Locate the cell with the specified text and output its (X, Y) center coordinate. 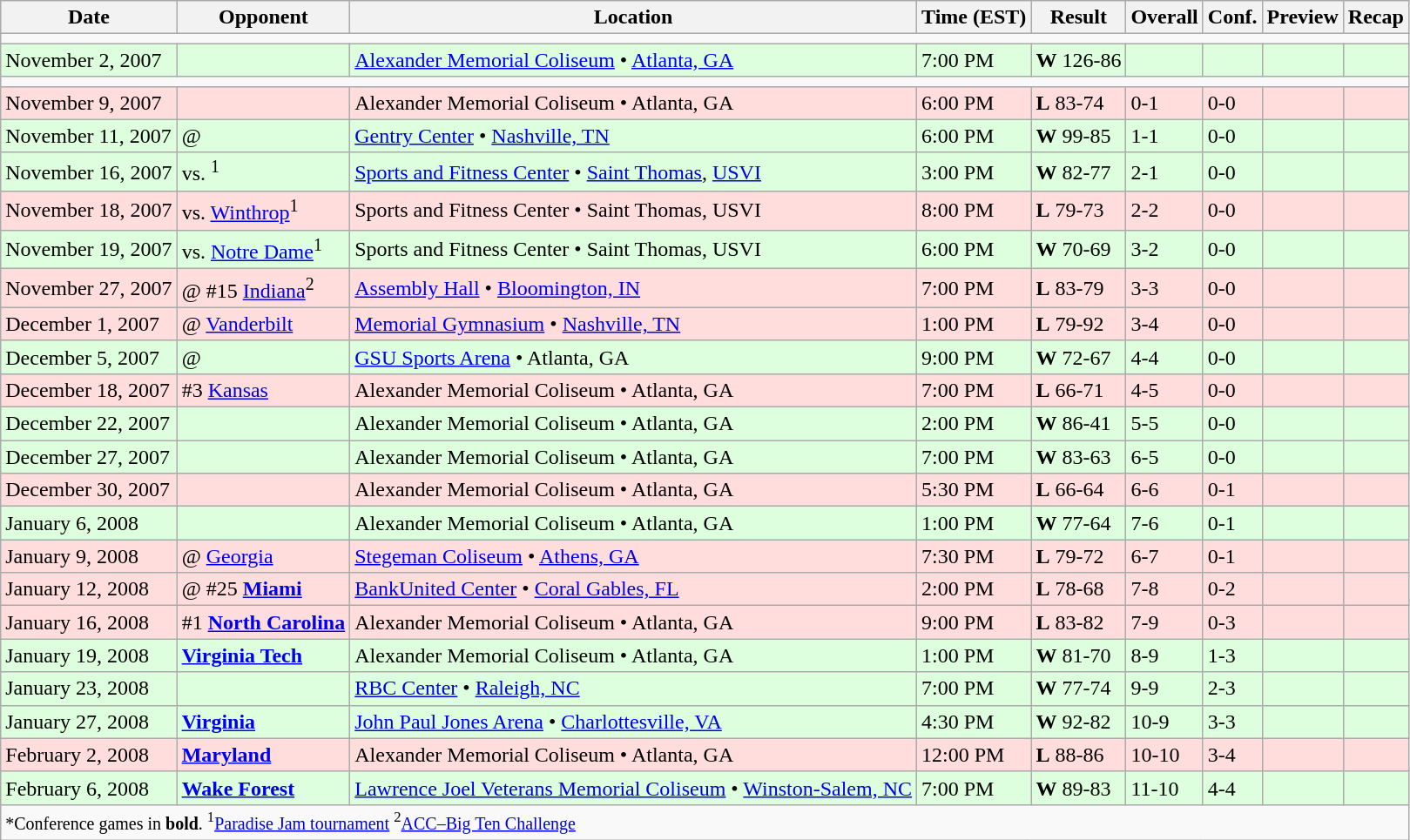
4:30 PM (974, 722)
L 83-79 (1078, 289)
8:00 PM (974, 211)
John Paul Jones Arena • Charlottesville, VA (634, 722)
Conf. (1232, 17)
Assembly Hall • Bloomington, IN (634, 289)
L 79-72 (1078, 556)
Date (89, 17)
L 78-68 (1078, 589)
GSU Sports Arena • Atlanta, GA (634, 357)
Lawrence Joel Veterans Memorial Coliseum • Winston-Salem, NC (634, 788)
January 12, 2008 (89, 589)
@ Vanderbilt (263, 324)
L 88-86 (1078, 755)
4-5 (1164, 390)
6-6 (1164, 490)
L 83-82 (1078, 622)
0-2 (1232, 589)
6-7 (1164, 556)
Stegeman Coliseum • Athens, GA (634, 556)
November 9, 2007 (89, 103)
Result (1078, 17)
9-9 (1164, 689)
December 5, 2007 (89, 357)
RBC Center • Raleigh, NC (634, 689)
1-3 (1232, 655)
@ Georgia (263, 556)
2-2 (1164, 211)
January 16, 2008 (89, 622)
#1 North Carolina (263, 622)
Memorial Gymnasium • Nashville, TN (634, 324)
Wake Forest (263, 788)
Preview (1303, 17)
8-9 (1164, 655)
W 81-70 (1078, 655)
10-10 (1164, 755)
January 23, 2008 (89, 689)
0-3 (1232, 622)
December 30, 2007 (89, 490)
Opponent (263, 17)
November 11, 2007 (89, 136)
7-9 (1164, 622)
W 126-86 (1078, 60)
W 86-41 (1078, 424)
2-3 (1232, 689)
February 6, 2008 (89, 788)
November 16, 2007 (89, 172)
December 22, 2007 (89, 424)
December 18, 2007 (89, 390)
3-2 (1164, 249)
#3 Kansas (263, 390)
W 83-63 (1078, 457)
*Conference games in bold. 1Paradise Jam tournament 2ACC–Big Ten Challenge (705, 822)
W 82-77 (1078, 172)
W 92-82 (1078, 722)
November 27, 2007 (89, 289)
November 19, 2007 (89, 249)
L 79-73 (1078, 211)
December 27, 2007 (89, 457)
vs. Notre Dame1 (263, 249)
Location (634, 17)
W 70-69 (1078, 249)
January 19, 2008 (89, 655)
W 77-74 (1078, 689)
January 6, 2008 (89, 523)
3:00 PM (974, 172)
L 66-71 (1078, 390)
BankUnited Center • Coral Gables, FL (634, 589)
Gentry Center • Nashville, TN (634, 136)
@ #25 Miami (263, 589)
L 79-92 (1078, 324)
Maryland (263, 755)
7:30 PM (974, 556)
@ #15 Indiana2 (263, 289)
6-5 (1164, 457)
5:30 PM (974, 490)
7-6 (1164, 523)
W 77-64 (1078, 523)
L 83-74 (1078, 103)
11-10 (1164, 788)
W 89-83 (1078, 788)
Overall (1164, 17)
W 99-85 (1078, 136)
Time (EST) (974, 17)
Recap (1376, 17)
1-1 (1164, 136)
W 72-67 (1078, 357)
12:00 PM (974, 755)
7-8 (1164, 589)
Virginia Tech (263, 655)
November 18, 2007 (89, 211)
10-9 (1164, 722)
5-5 (1164, 424)
January 27, 2008 (89, 722)
L 66-64 (1078, 490)
January 9, 2008 (89, 556)
February 2, 2008 (89, 755)
vs. 1 (263, 172)
2-1 (1164, 172)
vs. Winthrop1 (263, 211)
Virginia (263, 722)
November 2, 2007 (89, 60)
December 1, 2007 (89, 324)
